Capture the cell that displays the provided text and extract its (x, y) central coordinate. 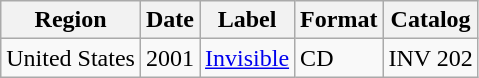
Invisible (248, 58)
Catalog (430, 20)
Region (71, 20)
INV 202 (430, 58)
Label (248, 20)
CD (339, 58)
Format (339, 20)
United States (71, 58)
2001 (170, 58)
Date (170, 20)
